Capture the cell that displays the provided text and extract its [X, Y] central coordinate. 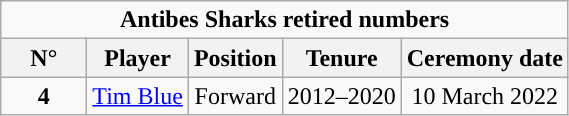
Antibes Sharks retired numbers [285, 20]
2012–2020 [342, 96]
10 March 2022 [484, 96]
Tim Blue [138, 96]
Position [235, 58]
Forward [235, 96]
4 [44, 96]
Player [138, 58]
N° [44, 58]
Ceremony date [484, 58]
Tenure [342, 58]
